Pinpoint the cell where the given text exists, returning its (x, y) midpoint coordinate. 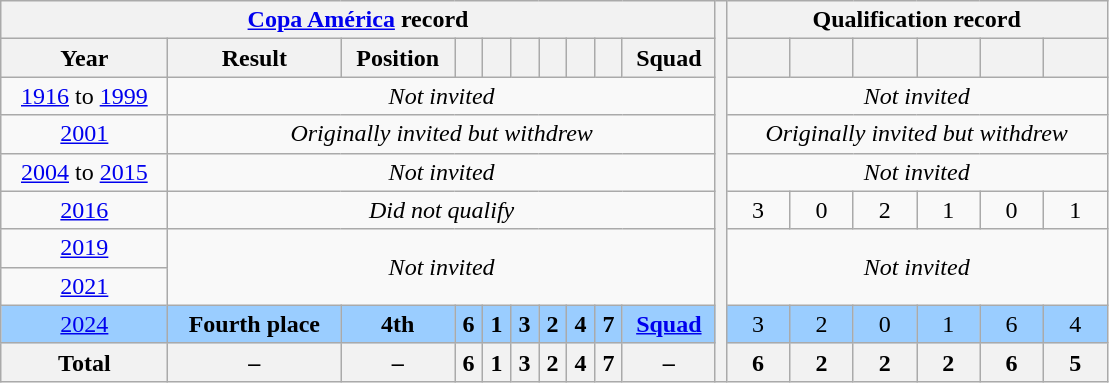
2021 (84, 286)
1916 to 1999 (84, 96)
5 (1075, 362)
Did not qualify (442, 210)
2019 (84, 248)
2024 (84, 324)
Year (84, 58)
Qualification record (916, 20)
Fourth place (254, 324)
4th (398, 324)
2016 (84, 210)
Copa América record (358, 20)
Position (398, 58)
Result (254, 58)
2004 to 2015 (84, 172)
2001 (84, 134)
Total (84, 362)
